Return [X, Y] of the center of cell containing provided text 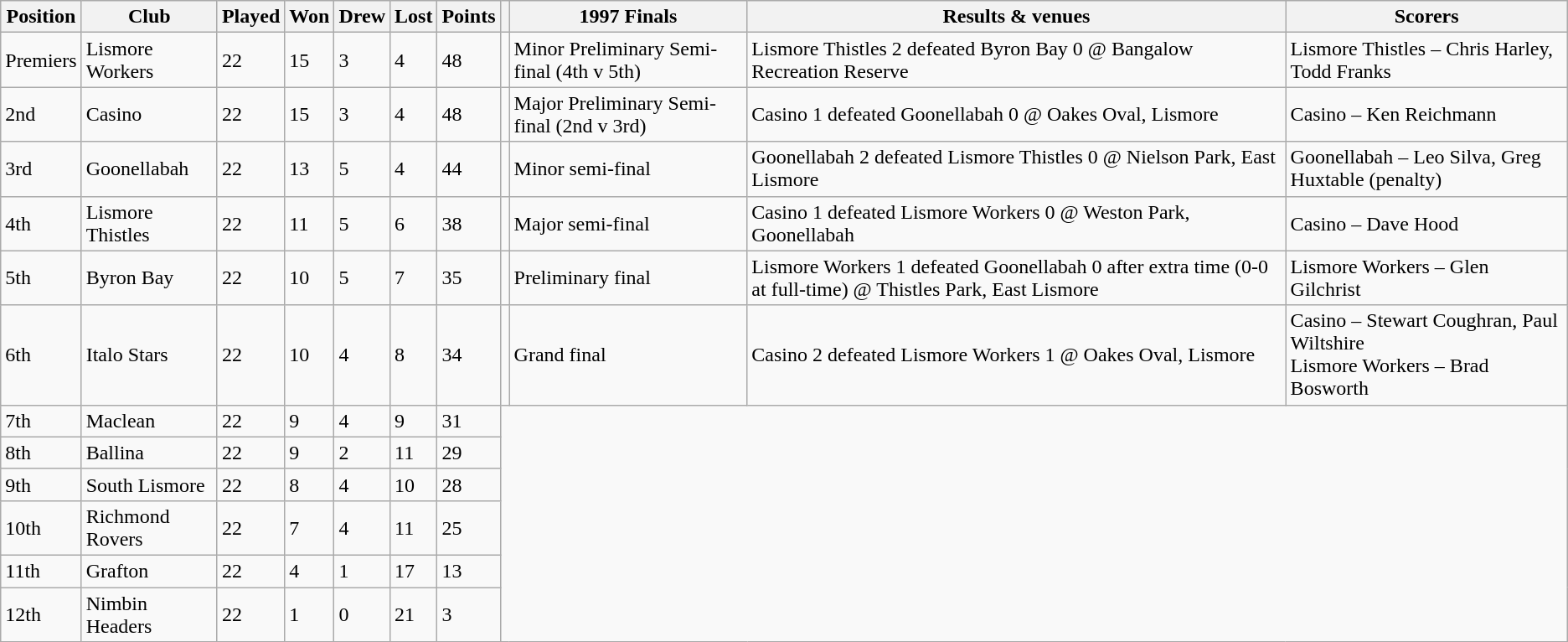
Minor semi-final [628, 169]
Minor Preliminary Semi-final (4th v 5th) [628, 60]
34 [469, 355]
Casino 1 defeated Goonellabah 0 @ Oakes Oval, Lismore [1017, 114]
9th [41, 484]
Casino [149, 114]
44 [469, 169]
Casino – Stewart Coughran, Paul WiltshireLismore Workers – Brad Bosworth [1426, 355]
6 [414, 223]
Grafton [149, 571]
Richmond Rovers [149, 528]
1997 Finals [628, 17]
Won [310, 17]
Italo Stars [149, 355]
Ballina [149, 453]
5th [41, 278]
Grand final [628, 355]
0 [362, 614]
Lismore Thistles 2 defeated Byron Bay 0 @ Bangalow Recreation Reserve [1017, 60]
29 [469, 453]
Drew [362, 17]
Casino 1 defeated Lismore Workers 0 @ Weston Park, Goonellabah [1017, 223]
Byron Bay [149, 278]
Premiers [41, 60]
6th [41, 355]
Preliminary final [628, 278]
Results & venues [1017, 17]
21 [414, 614]
17 [414, 571]
South Lismore [149, 484]
Played [250, 17]
Lismore Workers [149, 60]
Scorers [1426, 17]
Points [469, 17]
7th [41, 421]
38 [469, 223]
Lismore Thistles [149, 223]
2nd [41, 114]
Position [41, 17]
Major semi-final [628, 223]
Lismore Workers – Glen Gilchrist [1426, 278]
Major Preliminary Semi-final (2nd v 3rd) [628, 114]
31 [469, 421]
Lismore Thistles – Chris Harley, Todd Franks [1426, 60]
11th [41, 571]
2 [362, 453]
Lismore Workers 1 defeated Goonellabah 0 after extra time (0-0 at full-time) @ Thistles Park, East Lismore [1017, 278]
12th [41, 614]
3rd [41, 169]
8th [41, 453]
Casino – Dave Hood [1426, 223]
25 [469, 528]
10th [41, 528]
Goonellabah 2 defeated Lismore Thistles 0 @ Nielson Park, East Lismore [1017, 169]
Casino – Ken Reichmann [1426, 114]
Goonellabah [149, 169]
4th [41, 223]
Nimbin Headers [149, 614]
Club [149, 17]
Lost [414, 17]
Maclean [149, 421]
Goonellabah – Leo Silva, Greg Huxtable (penalty) [1426, 169]
28 [469, 484]
Casino 2 defeated Lismore Workers 1 @ Oakes Oval, Lismore [1017, 355]
35 [469, 278]
